Locate the cell with the specified text and output its (x, y) center coordinate. 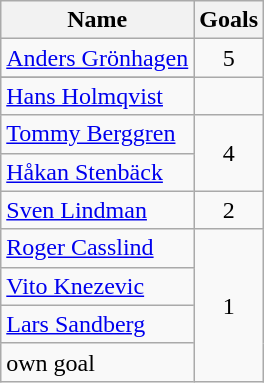
Sven Lindman (98, 210)
own goal (98, 362)
Tommy Berggren (98, 134)
Lars Sandberg (98, 324)
Name (98, 20)
Goals (229, 20)
2 (229, 210)
Vito Knezevic (98, 286)
Håkan Stenbäck (98, 172)
4 (229, 153)
1 (229, 305)
Anders Grönhagen (98, 58)
Roger Casslind (98, 248)
Hans Holmqvist (98, 96)
5 (229, 58)
